Output the [X, Y] coordinate of the center of the cell containing the given text.  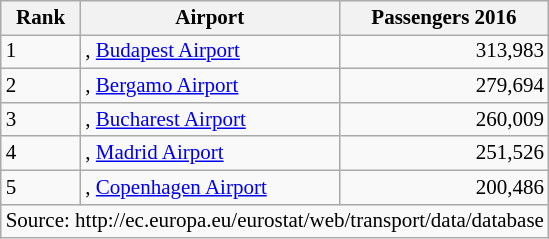
313,983 [444, 52]
1 [41, 52]
Airport [210, 18]
3 [41, 119]
, Bergamo Airport [210, 86]
, Budapest Airport [210, 52]
, Bucharest Airport [210, 119]
260,009 [444, 119]
251,526 [444, 153]
200,486 [444, 187]
2 [41, 86]
Passengers 2016 [444, 18]
279,694 [444, 86]
, Madrid Airport [210, 153]
4 [41, 153]
5 [41, 187]
, Copenhagen Airport [210, 187]
Source: http://ec.europa.eu/eurostat/web/transport/data/database [275, 221]
Rank [41, 18]
